From the cell containing the given text, extract its center point as (x, y) coordinate. 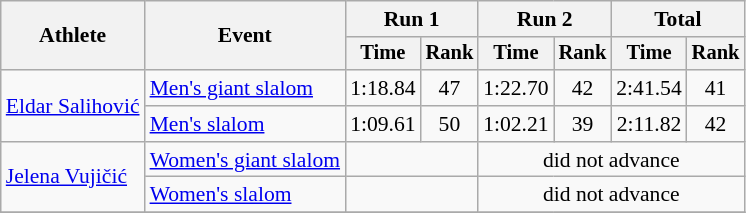
2:41.54 (648, 88)
Men's giant slalom (246, 88)
47 (450, 88)
Event (246, 36)
Men's slalom (246, 124)
Run 1 (412, 19)
1:02.21 (516, 124)
Total (678, 19)
2:11.82 (648, 124)
1:18.84 (382, 88)
Women's giant slalom (246, 160)
Jelena Vujičić (73, 178)
50 (450, 124)
1:22.70 (516, 88)
Athlete (73, 36)
Women's slalom (246, 195)
41 (716, 88)
Run 2 (544, 19)
Eldar Salihović (73, 106)
39 (583, 124)
1:09.61 (382, 124)
